Search for the cell housing the specified text and yield its [X, Y] center coordinate. 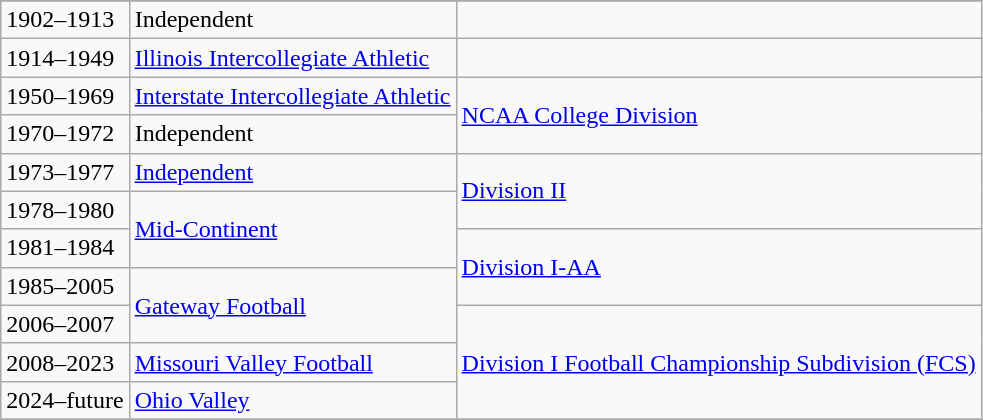
1981–1984 [65, 248]
2008–2023 [65, 362]
1978–1980 [65, 210]
Missouri Valley Football [292, 362]
NCAA College Division [718, 115]
1970–1972 [65, 134]
2024–future [65, 400]
Illinois Intercollegiate Athletic [292, 58]
1902–1913 [65, 20]
Gateway Football [292, 305]
Division II [718, 191]
Interstate Intercollegiate Athletic [292, 96]
1985–2005 [65, 286]
Division I-AA [718, 267]
Division I Football Championship Subdivision (FCS) [718, 362]
2006–2007 [65, 324]
1914–1949 [65, 58]
1973–1977 [65, 172]
1950–1969 [65, 96]
Ohio Valley [292, 400]
Mid-Continent [292, 229]
